Locate the cell with the specified text and output its [X, Y] center coordinate. 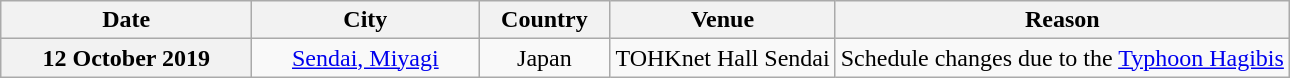
Date [126, 20]
Country [544, 20]
Venue [722, 20]
Reason [1062, 20]
City [366, 20]
Japan [544, 58]
12 October 2019 [126, 58]
TOHKnet Hall Sendai [722, 58]
Sendai, Miyagi [366, 58]
Schedule changes due to the Typhoon Hagibis [1062, 58]
